Locate the cell with the specified text and output its [X, Y] center coordinate. 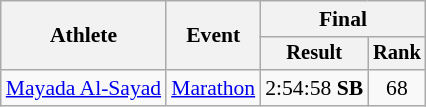
Marathon [213, 88]
Mayada Al-Sayad [84, 88]
Athlete [84, 36]
2:54:58 SB [314, 88]
Rank [397, 54]
Result [314, 54]
Event [213, 36]
68 [397, 88]
Final [342, 19]
